Determine the [X, Y] coordinate at the center of the cell enclosing the given text.  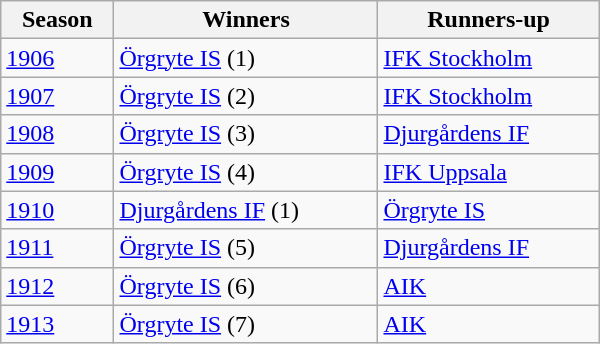
1911 [58, 248]
Djurgårdens IF (1) [246, 210]
Season [58, 20]
1912 [58, 286]
Örgryte IS (7) [246, 324]
Runners-up [488, 20]
Örgryte IS (1) [246, 58]
Örgryte IS (6) [246, 286]
Winners [246, 20]
Örgryte IS (4) [246, 172]
IFK Uppsala [488, 172]
1909 [58, 172]
Örgryte IS (5) [246, 248]
1907 [58, 96]
1906 [58, 58]
1913 [58, 324]
Örgryte IS (2) [246, 96]
1910 [58, 210]
Örgryte IS [488, 210]
1908 [58, 134]
Örgryte IS (3) [246, 134]
